Identify which cell holds the provided text, then report its (x, y) central coordinate. 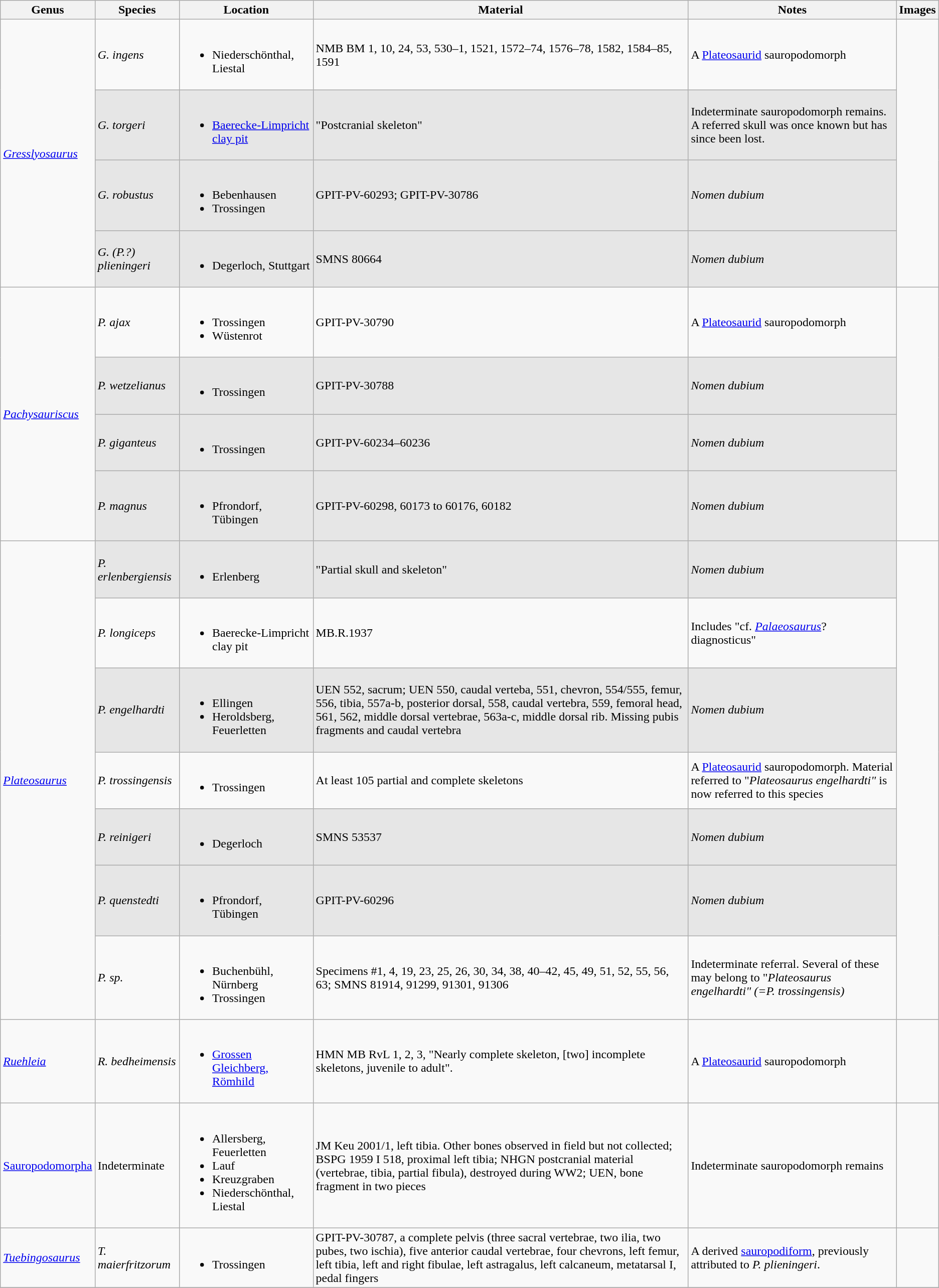
Gresslyosaurus (48, 154)
Indeterminate sauropodomorph remains (793, 1166)
Pachysauriscus (48, 414)
Degerloch, Stuttgart (246, 259)
Buchenbühl, NürnbergTrossingen (246, 977)
Includes "cf. Palaeosaurus? diagnosticus" (793, 633)
HMN MB RvL 1, 2, 3, "Nearly complete skeleton, [two] incomplete skeletons, juvenile to adult". (501, 1062)
EllingenHeroldsberg, Feuerletten (246, 709)
Erlenberg (246, 569)
GPIT-PV-30788 (501, 385)
Niederschönthal, Liestal (246, 55)
A Plateosaurid sauropodomorph. Material referred to "Plateosaurus engelhardti" is now referred to this species (793, 780)
P. reinigeri (137, 837)
Grossen Gleichberg, Römhild (246, 1062)
G. ingens (137, 55)
Images (917, 10)
Indeterminate sauropodomorph remains. A referred skull was once known but has since been lost. (793, 125)
Material (501, 10)
Species (137, 10)
Tuebingosaurus (48, 1257)
Specimens #1, 4, 19, 23, 25, 26, 30, 34, 38, 40–42, 45, 49, 51, 52, 55, 56, 63; SMNS 81914, 91299, 91301, 91306 (501, 977)
Plateosaurus (48, 780)
GPIT-PV-60293; GPIT-PV-30786 (501, 195)
GPIT-PV-60298, 60173 to 60176, 60182 (501, 506)
P. magnus (137, 506)
P. trossingensis (137, 780)
P. longiceps (137, 633)
Degerloch (246, 837)
Indeterminate (137, 1166)
At least 105 partial and complete skeletons (501, 780)
NMB BM 1, 10, 24, 53, 530–1, 1521, 1572–74, 1576–78, 1582, 1584–85, 1591 (501, 55)
MB.R.1937 (501, 633)
P. quenstedti (137, 901)
Sauropodomorpha (48, 1166)
P. sp. (137, 977)
"Postcranial skeleton" (501, 125)
Genus (48, 10)
Indeterminate referral. Several of these may belong to "Plateosaurus engelhardti" (=P. trossingensis) (793, 977)
P. engelhardti (137, 709)
P. erlenbergiensis (137, 569)
A derived sauropodiform, previously attributed to P. plieningeri. (793, 1257)
T. maierfritzorum (137, 1257)
R. bedheimensis (137, 1062)
G. (P.?) plieningeri (137, 259)
Location (246, 10)
GPIT-PV-60234–60236 (501, 443)
G. robustus (137, 195)
SMNS 80664 (501, 259)
P. wetzelianus (137, 385)
"Partial skull and skeleton" (501, 569)
P. giganteus (137, 443)
P. ajax (137, 322)
Ruehleia (48, 1062)
Notes (793, 10)
BebenhausenTrossingen (246, 195)
GPIT-PV-60296 (501, 901)
SMNS 53537 (501, 837)
G. torgeri (137, 125)
GPIT-PV-30790 (501, 322)
TrossingenWüstenrot (246, 322)
Allersberg, FeuerlettenLaufKreuzgrabenNiederschönthal, Liestal (246, 1166)
